Detect which cell encompasses the target text, then output its (x, y) center coordinate. 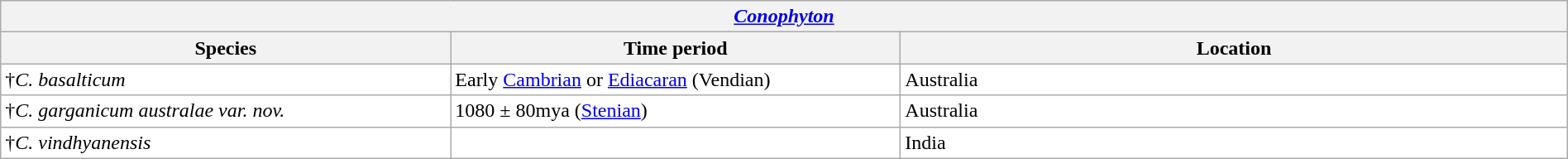
Species (226, 48)
India (1234, 142)
Conophyton (784, 17)
Time period (676, 48)
Location (1234, 48)
Early Cambrian or Ediacaran (Vendian) (676, 79)
†C. basalticum (226, 79)
†C. garganicum australae var. nov. (226, 111)
†C. vindhyanensis (226, 142)
1080 ± 80mya (Stenian) (676, 111)
